Return [x, y] of the center of cell containing provided text 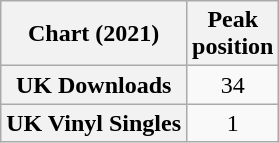
34 [233, 85]
UK Vinyl Singles [94, 123]
UK Downloads [94, 85]
Peakposition [233, 34]
1 [233, 123]
Chart (2021) [94, 34]
